Determine the [x, y] coordinate at the center of the cell enclosing the given text.  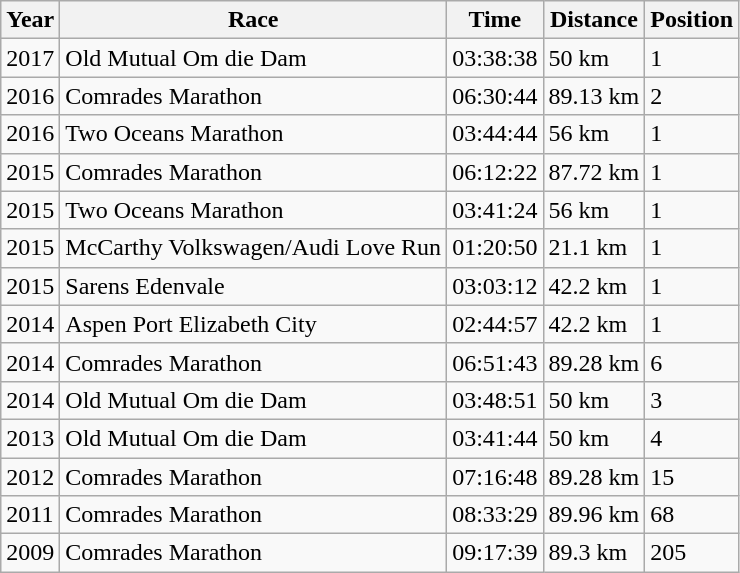
15 [692, 477]
2 [692, 96]
3 [692, 400]
89.13 km [594, 96]
03:48:51 [495, 400]
06:12:22 [495, 172]
68 [692, 515]
09:17:39 [495, 553]
89.96 km [594, 515]
03:44:44 [495, 134]
07:16:48 [495, 477]
Sarens Edenvale [254, 286]
McCarthy Volkswagen/Audi Love Run [254, 248]
03:38:38 [495, 58]
Distance [594, 20]
21.1 km [594, 248]
2011 [30, 515]
87.72 km [594, 172]
06:30:44 [495, 96]
Race [254, 20]
03:03:12 [495, 286]
2013 [30, 438]
4 [692, 438]
205 [692, 553]
Year [30, 20]
2017 [30, 58]
03:41:24 [495, 210]
Aspen Port Elizabeth City [254, 324]
03:41:44 [495, 438]
01:20:50 [495, 248]
Position [692, 20]
06:51:43 [495, 362]
Time [495, 20]
02:44:57 [495, 324]
89.3 km [594, 553]
6 [692, 362]
2012 [30, 477]
2009 [30, 553]
08:33:29 [495, 515]
